Locate the cell with the specified text and output its (X, Y) center coordinate. 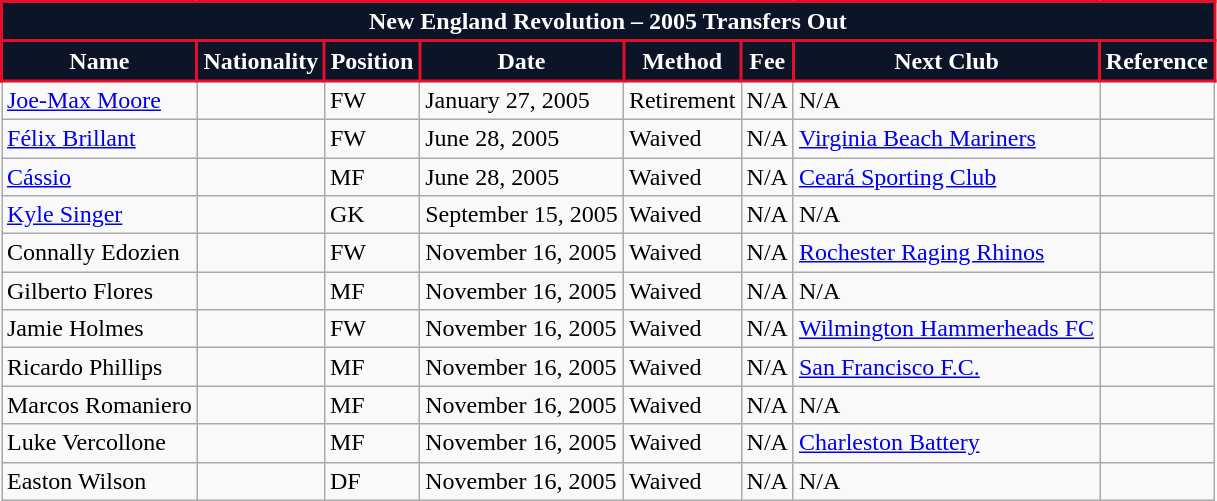
Charleston Battery (946, 443)
Reference (1158, 61)
Retirement (682, 100)
Félix Brillant (100, 138)
Kyle Singer (100, 215)
Date (522, 61)
Position (372, 61)
Luke Vercollone (100, 443)
New England Revolution – 2005 Transfers Out (608, 22)
January 27, 2005 (522, 100)
Marcos Romaniero (100, 405)
GK (372, 215)
Joe-Max Moore (100, 100)
Virginia Beach Mariners (946, 138)
Ceará Sporting Club (946, 177)
DF (372, 481)
Next Club (946, 61)
Cássio (100, 177)
September 15, 2005 (522, 215)
Fee (767, 61)
Connally Edozien (100, 253)
Ricardo Phillips (100, 367)
Nationality (260, 61)
San Francisco F.C. (946, 367)
Method (682, 61)
Rochester Raging Rhinos (946, 253)
Jamie Holmes (100, 329)
Name (100, 61)
Easton Wilson (100, 481)
Gilberto Flores (100, 291)
Wilmington Hammerheads FC (946, 329)
